Return the (X, Y) coordinate for the center point of the cell that contains the specified text.  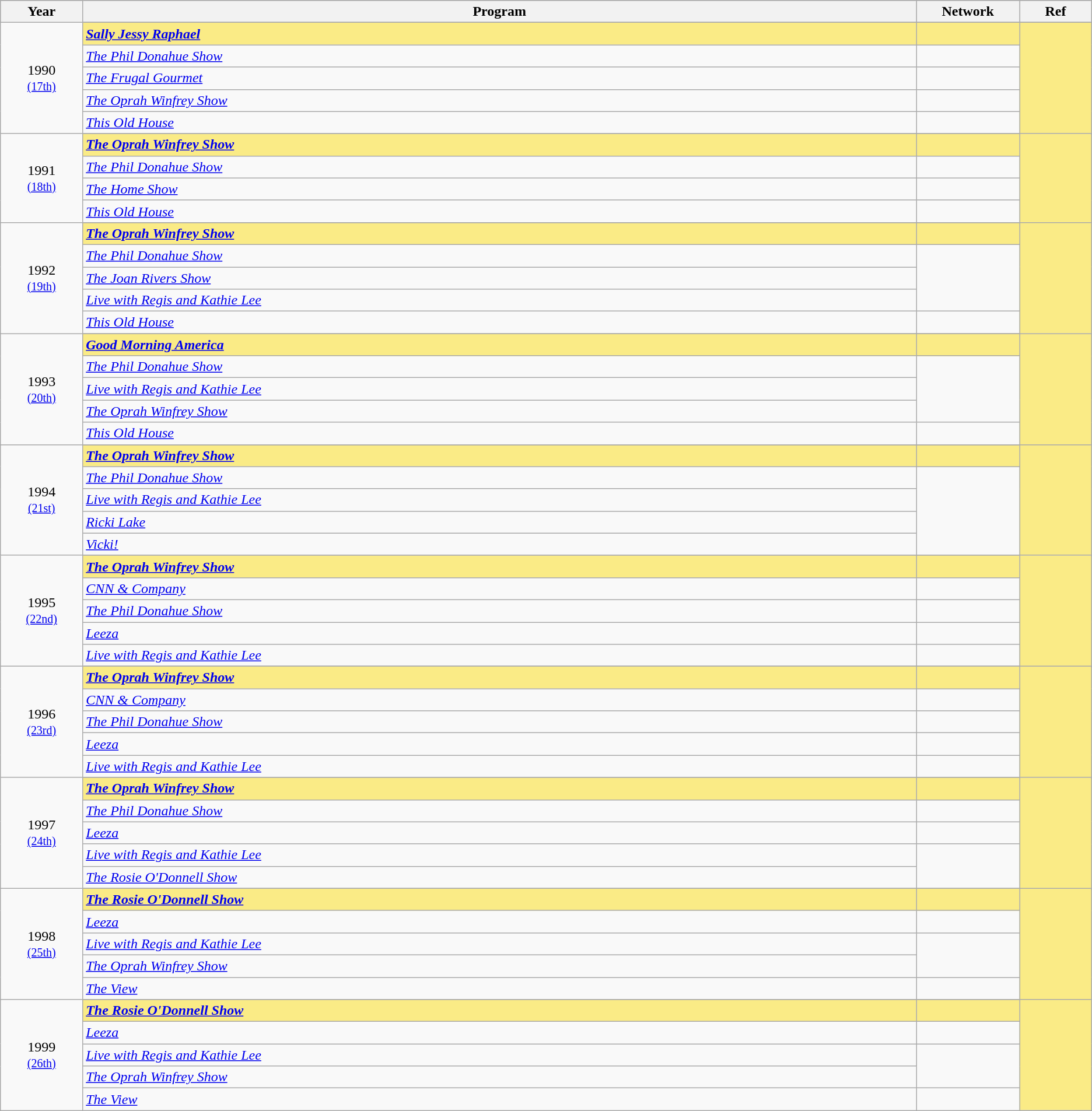
1996 (23rd) (42, 722)
The Joan Rivers Show (499, 278)
1994 (21st) (42, 500)
The Home Show (499, 189)
1992(19th) (42, 278)
1999(26th) (42, 1055)
Year (42, 12)
1990 (17th) (42, 78)
Program (499, 12)
1995 (22nd) (42, 611)
Good Morning America (499, 345)
1991 (18th) (42, 178)
1997 (24th) (42, 833)
Ricki Lake (499, 522)
Sally Jessy Raphael (499, 34)
Network (968, 12)
1993(20th) (42, 389)
The Frugal Gourmet (499, 78)
Vicki! (499, 544)
Ref (1056, 12)
1998 (25th) (42, 944)
